Search for the cell housing the specified text and yield its [X, Y] center coordinate. 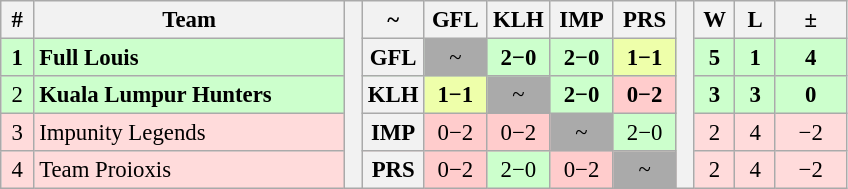
W [714, 20]
5 [714, 58]
± [810, 20]
Team Proioxis [190, 170]
L [756, 20]
# [18, 20]
0 [810, 95]
Team [190, 20]
Impunity Legends [190, 133]
Full Louis [190, 58]
Kuala Lumpur Hunters [190, 95]
